Identify which cell holds the provided text, then report its (X, Y) central coordinate. 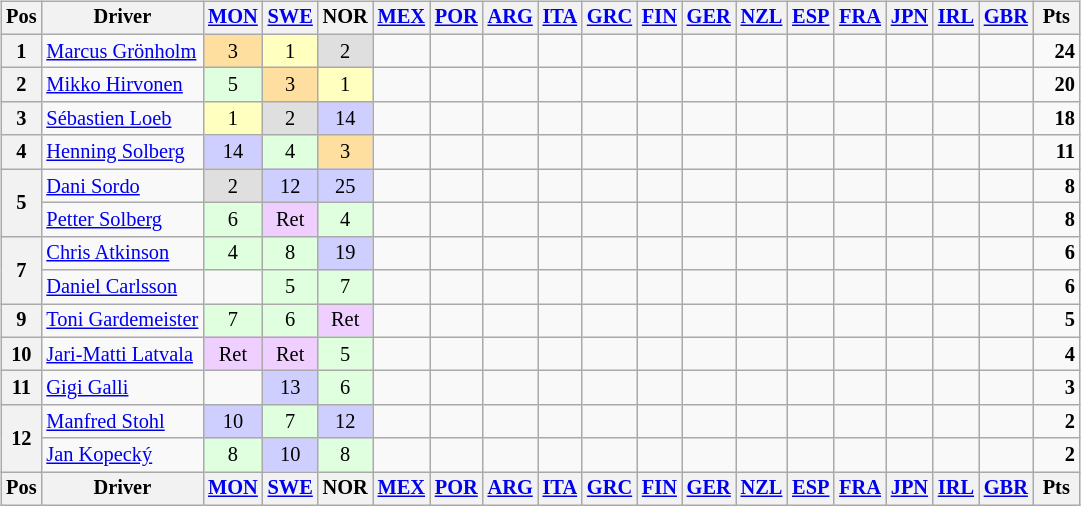
Marcus Grönholm (122, 51)
Petter Solberg (122, 220)
Chris Atkinson (122, 253)
Dani Sordo (122, 186)
Gigi Galli (122, 388)
Jan Kopecký (122, 455)
Sébastien Loeb (122, 119)
Toni Gardemeister (122, 321)
9 (21, 321)
Henning Solberg (122, 152)
Daniel Carlsson (122, 287)
20 (1056, 85)
Mikko Hirvonen (122, 85)
13 (290, 388)
Manfred Stohl (122, 422)
24 (1056, 51)
25 (346, 186)
Jari-Matti Latvala (122, 354)
19 (346, 253)
18 (1056, 119)
